Provide the [X, Y] coordinate of the cell's center where the given text is located.  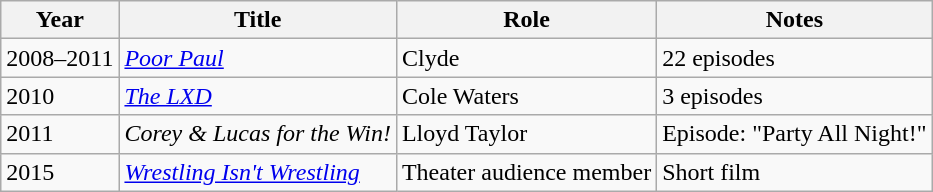
2008–2011 [60, 58]
Corey & Lucas for the Win! [258, 134]
Lloyd Taylor [526, 134]
2011 [60, 134]
2010 [60, 96]
Cole Waters [526, 96]
Poor Paul [258, 58]
The LXD [258, 96]
Title [258, 20]
Theater audience member [526, 172]
Episode: "Party All Night!" [794, 134]
2015 [60, 172]
Wrestling Isn't Wrestling [258, 172]
Clyde [526, 58]
Year [60, 20]
Role [526, 20]
3 episodes [794, 96]
Short film [794, 172]
Notes [794, 20]
22 episodes [794, 58]
